Search for the cell housing the specified text and yield its [x, y] center coordinate. 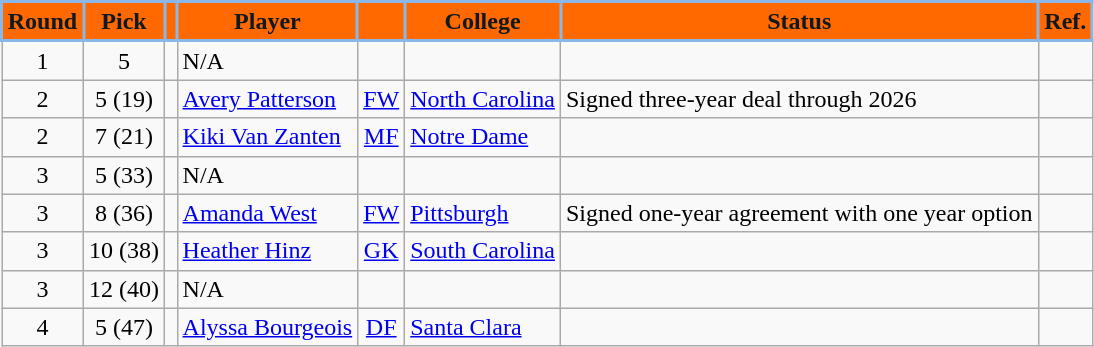
DF [382, 327]
10 (38) [124, 251]
Kiki Van Zanten [268, 137]
Amanda West [268, 213]
Player [268, 22]
Round [43, 22]
5 (47) [124, 327]
8 (36) [124, 213]
5 (33) [124, 175]
5 [124, 60]
12 (40) [124, 289]
Status [799, 22]
Notre Dame [483, 137]
Santa Clara [483, 327]
North Carolina [483, 99]
Alyssa Bourgeois [268, 327]
5 (19) [124, 99]
Pick [124, 22]
Avery Patterson [268, 99]
MF [382, 137]
4 [43, 327]
Heather Hinz [268, 251]
Pittsburgh [483, 213]
College [483, 22]
7 (21) [124, 137]
1 [43, 60]
Signed three-year deal through 2026 [799, 99]
Signed one-year agreement with one year option [799, 213]
South Carolina [483, 251]
Ref. [1066, 22]
GK [382, 251]
